From the cell containing the given text, extract its center point as (x, y) coordinate. 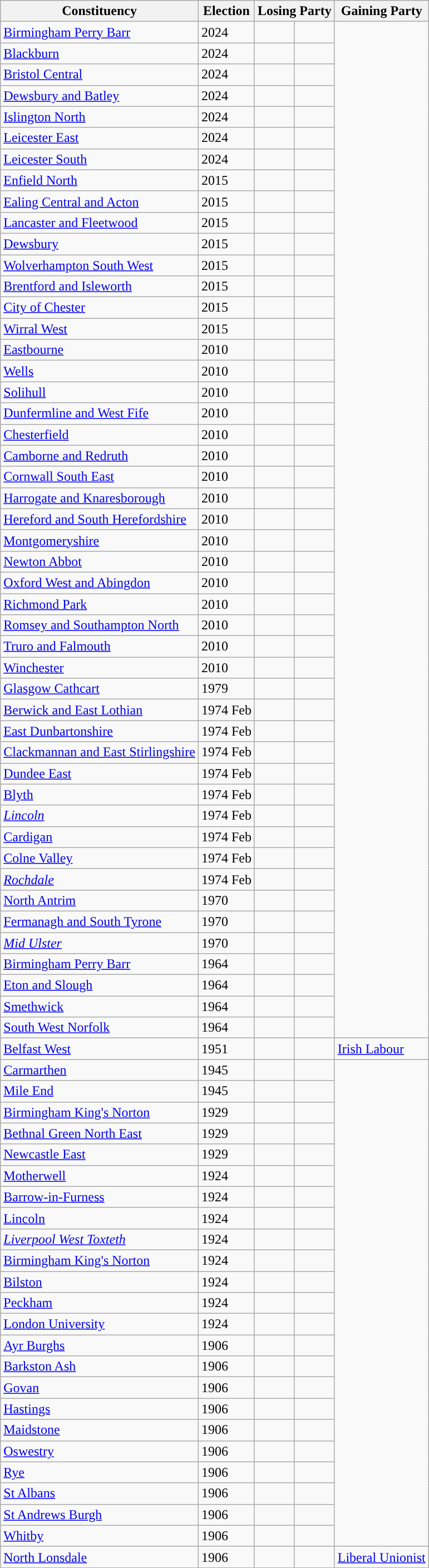
Bilston (100, 1281)
Glasgow Cathcart (100, 689)
Constituency (100, 11)
Winchester (100, 668)
North Lonsdale (100, 1557)
South West Norfolk (100, 1028)
Bristol Central (100, 75)
Peckham (100, 1303)
Barkston Ash (100, 1367)
Berwick and East Lothian (100, 710)
Dundee East (100, 773)
Belfast West (100, 1049)
Smethwick (100, 1007)
Rye (100, 1472)
Ealing Central and Acton (100, 201)
Dewsbury and Batley (100, 96)
Islington North (100, 117)
Blackburn (100, 53)
Richmond Park (100, 604)
Eton and Slough (100, 985)
Carmarthen (100, 1070)
1951 (226, 1049)
Barrow-in-Furness (100, 1197)
Election (226, 11)
Clackmannan and East Stirlingshire (100, 752)
Oxford West and Abingdon (100, 583)
City of Chester (100, 308)
Wolverhampton South West (100, 265)
Hereford and South Herefordshire (100, 519)
St Andrews Burgh (100, 1515)
Wells (100, 371)
Colne Valley (100, 858)
Truro and Falmouth (100, 647)
Govan (100, 1388)
Whitby (100, 1536)
Lancaster and Fleetwood (100, 223)
Dunfermline and West Fife (100, 413)
East Dunbartonshire (100, 731)
Eastbourne (100, 350)
Motherwell (100, 1176)
Oswestry (100, 1451)
Cornwall South East (100, 477)
St Albans (100, 1493)
Dewsbury (100, 244)
Harrogate and Knaresborough (100, 498)
Blyth (100, 795)
Chesterfield (100, 435)
Gaining Party (382, 11)
Brentford and Isleworth (100, 287)
Mile End (100, 1091)
Liberal Unionist (382, 1557)
Rochdale (100, 879)
Bethnal Green North East (100, 1133)
Newton Abbot (100, 561)
Hastings (100, 1409)
Leicester East (100, 138)
Newcastle East (100, 1155)
Cardigan (100, 837)
Ayr Burghs (100, 1345)
Fermanagh and South Tyrone (100, 921)
Romsey and Southampton North (100, 625)
Irish Labour (382, 1049)
1979 (226, 689)
Liverpool West Toxteth (100, 1239)
Wirral West (100, 329)
Leicester South (100, 159)
North Antrim (100, 900)
Camborne and Redruth (100, 456)
Enfield North (100, 180)
Mid Ulster (100, 943)
Solihull (100, 392)
Maidstone (100, 1430)
Montgomeryshire (100, 540)
London University (100, 1324)
Losing Party (294, 11)
